Return the [x, y] coordinate for the center point of the cell that contains the specified text.  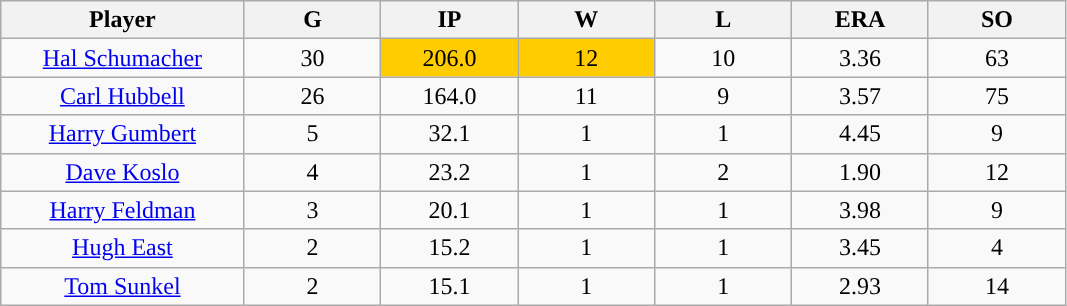
3.57 [860, 96]
ERA [860, 20]
Harry Gumbert [122, 134]
G [312, 20]
L [724, 20]
63 [996, 58]
164.0 [450, 96]
3.98 [860, 210]
30 [312, 58]
2.93 [860, 286]
SO [996, 20]
5 [312, 134]
20.1 [450, 210]
1.90 [860, 172]
4.45 [860, 134]
23.2 [450, 172]
11 [586, 96]
Tom Sunkel [122, 286]
Harry Feldman [122, 210]
15.1 [450, 286]
3.45 [860, 248]
IP [450, 20]
10 [724, 58]
32.1 [450, 134]
Dave Koslo [122, 172]
14 [996, 286]
Hal Schumacher [122, 58]
26 [312, 96]
W [586, 20]
3.36 [860, 58]
Carl Hubbell [122, 96]
3 [312, 210]
206.0 [450, 58]
Hugh East [122, 248]
75 [996, 96]
Player [122, 20]
15.2 [450, 248]
